Capture the cell that displays the provided text and extract its (x, y) central coordinate. 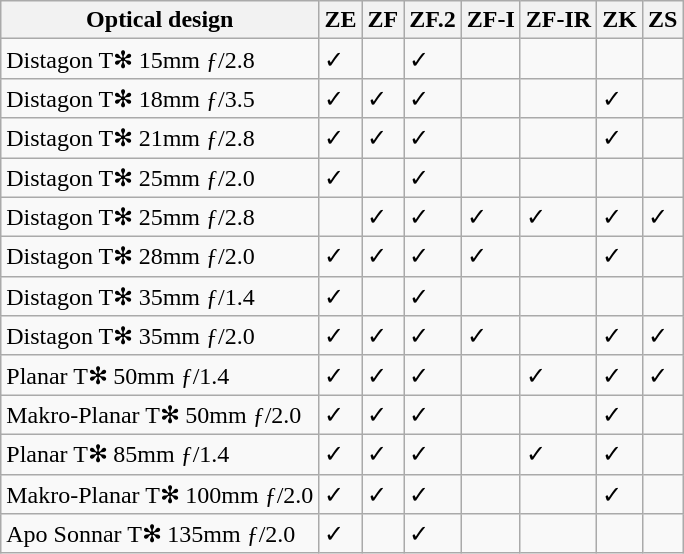
ZS (662, 20)
Distagon T✻ 28mm ƒ/2.0 (160, 257)
Planar T✻ 50mm ƒ/1.4 (160, 375)
ZF (383, 20)
ZF.2 (433, 20)
Distagon T✻ 15mm ƒ/2.8 (160, 59)
ZF-I (490, 20)
Distagon T✻ 25mm ƒ/2.8 (160, 217)
Makro-Planar T✻ 50mm ƒ/2.0 (160, 415)
Optical design (160, 20)
Distagon T✻ 21mm ƒ/2.8 (160, 138)
ZE (340, 20)
Makro-Planar T✻ 100mm ƒ/2.0 (160, 494)
Distagon T✻ 35mm ƒ/2.0 (160, 336)
Apo Sonnar T✻ 135mm ƒ/2.0 (160, 534)
Distagon T✻ 25mm ƒ/2.0 (160, 178)
ZK (620, 20)
Distagon T✻ 35mm ƒ/1.4 (160, 296)
Distagon T✻ 18mm ƒ/3.5 (160, 98)
ZF-IR (558, 20)
Planar T✻ 85mm ƒ/1.4 (160, 454)
